Return the [x, y] coordinate for the center point of the cell that contains the specified text.  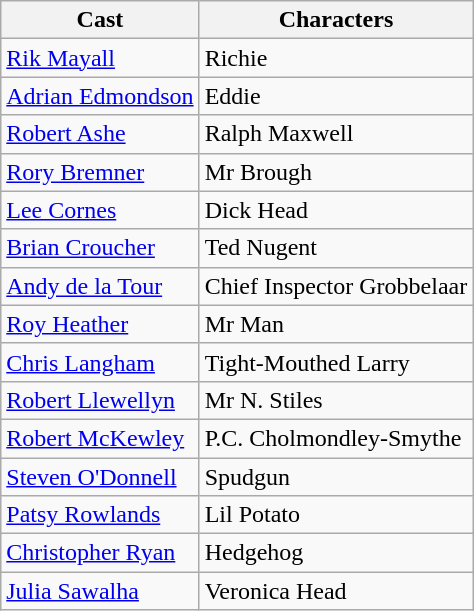
Adrian Edmondson [100, 96]
Christopher Ryan [100, 553]
Cast [100, 20]
Rik Mayall [100, 58]
Brian Croucher [100, 248]
Roy Heather [100, 324]
Lee Cornes [100, 210]
Hedgehog [336, 553]
Spudgun [336, 477]
Richie [336, 58]
Ralph Maxwell [336, 134]
Eddie [336, 96]
Chief Inspector Grobbelaar [336, 286]
Veronica Head [336, 591]
Steven O'Donnell [100, 477]
Patsy Rowlands [100, 515]
Robert Llewellyn [100, 400]
Characters [336, 20]
Mr Man [336, 324]
Andy de la Tour [100, 286]
Robert Ashe [100, 134]
Lil Potato [336, 515]
Mr N. Stiles [336, 400]
Ted Nugent [336, 248]
Tight-Mouthed Larry [336, 362]
Dick Head [336, 210]
P.C. Cholmondley-Smythe [336, 438]
Robert McKewley [100, 438]
Chris Langham [100, 362]
Mr Brough [336, 172]
Julia Sawalha [100, 591]
Rory Bremner [100, 172]
